Scan for the cell matching the given text and deliver its [X, Y] coordinate at center. 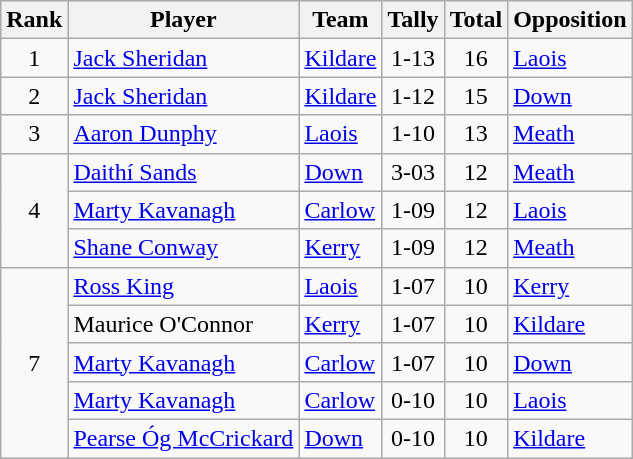
Player [184, 20]
2 [34, 96]
1-10 [413, 134]
1-13 [413, 58]
1 [34, 58]
4 [34, 210]
7 [34, 362]
Opposition [570, 20]
Tally [413, 20]
Daithí Sands [184, 172]
Team [340, 20]
3 [34, 134]
Rank [34, 20]
16 [476, 58]
13 [476, 134]
Ross King [184, 286]
Aaron Dunphy [184, 134]
15 [476, 96]
3-03 [413, 172]
1-12 [413, 96]
Pearse Óg McCrickard [184, 438]
Total [476, 20]
Maurice O'Connor [184, 324]
Shane Conway [184, 248]
